Return the (x, y) coordinate for the center point of the cell that contains the specified text.  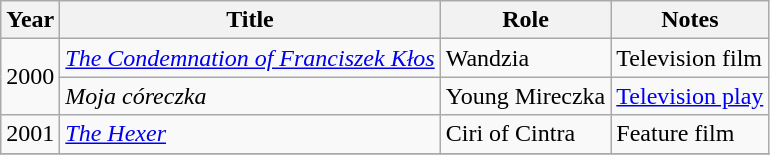
Young Mireczka (526, 96)
Year (30, 20)
Title (250, 20)
Notes (690, 20)
Ciri of Cintra (526, 134)
Feature film (690, 134)
2001 (30, 134)
The Hexer (250, 134)
The Condemnation of Franciszek Kłos (250, 58)
2000 (30, 77)
Television film (690, 58)
Moja córeczka (250, 96)
Wandzia (526, 58)
Television play (690, 96)
Role (526, 20)
